For the text-containing cell, return its midpoint in [X, Y] coordinate format. 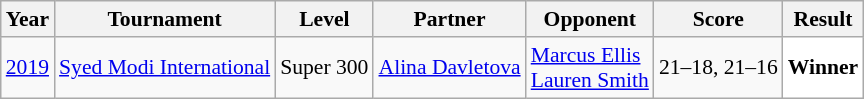
Opponent [590, 19]
Level [324, 19]
Winner [824, 68]
Score [718, 19]
Partner [449, 19]
Alina Davletova [449, 68]
2019 [28, 68]
21–18, 21–16 [718, 68]
Marcus Ellis Lauren Smith [590, 68]
Year [28, 19]
Syed Modi International [164, 68]
Result [824, 19]
Super 300 [324, 68]
Tournament [164, 19]
